Find where the given text appears and provide that cell's center as [x, y] coordinate. 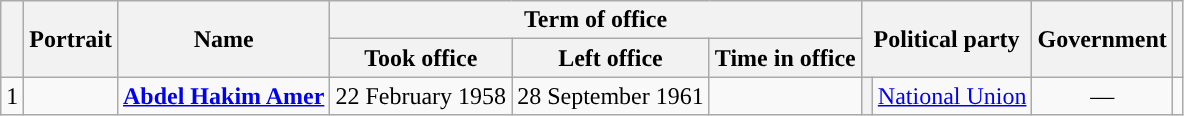
Abdel Hakim Amer [223, 96]
Took office [421, 58]
Name [223, 39]
22 February 1958 [421, 96]
Political party [946, 39]
Time in office [785, 58]
Term of office [596, 20]
Government [1102, 39]
Portrait [71, 39]
28 September 1961 [611, 96]
Left office [611, 58]
National Union [952, 96]
1 [12, 96]
–– [1102, 96]
